Determine the [x, y] coordinate at the center of the cell enclosing the given text.  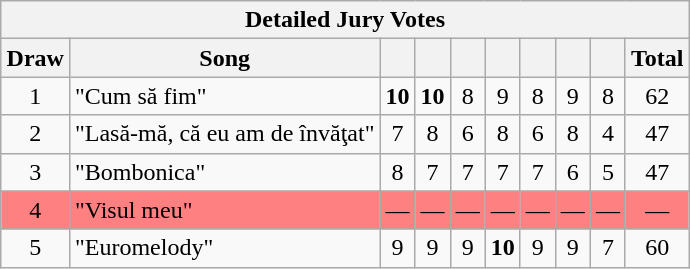
"Bombonica" [224, 172]
Detailed Jury Votes [345, 20]
Song [224, 58]
2 [35, 134]
"Lasă-mă, că eu am de învăţat" [224, 134]
3 [35, 172]
"Cum să fim" [224, 96]
62 [657, 96]
Draw [35, 58]
60 [657, 248]
"Visul meu" [224, 210]
"Euromelody" [224, 248]
1 [35, 96]
Total [657, 58]
